Extract the [X, Y] coordinate from the center of the cell holding the provided text.  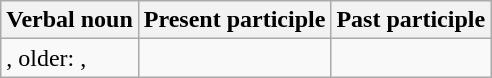
Present participle [234, 20]
Past participle [411, 20]
, older: , [70, 58]
Verbal noun [70, 20]
